Return (X, Y) of the center of cell containing provided text 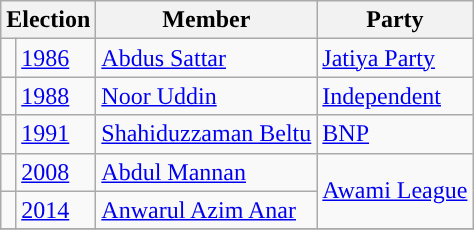
Jatiya Party (395, 58)
Independent (395, 96)
Awami League (395, 191)
Abdus Sattar (206, 58)
Abdul Mannan (206, 172)
BNP (395, 134)
Election (48, 20)
1986 (56, 58)
2014 (56, 210)
Noor Uddin (206, 96)
Member (206, 20)
Shahiduzzaman Beltu (206, 134)
1991 (56, 134)
1988 (56, 96)
Party (395, 20)
Anwarul Azim Anar (206, 210)
2008 (56, 172)
